Determine the [x, y] coordinate at the center of the cell enclosing the given text.  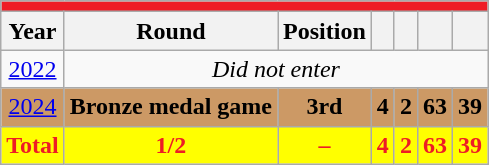
Position [325, 31]
Year [33, 31]
Round [170, 31]
– [325, 145]
2024 [33, 107]
1/2 [170, 145]
Total [33, 145]
2022 [33, 69]
3rd [325, 107]
Did not enter [276, 69]
Bronze medal game [170, 107]
